Scan for the cell matching the given text and deliver its (X, Y) coordinate at center. 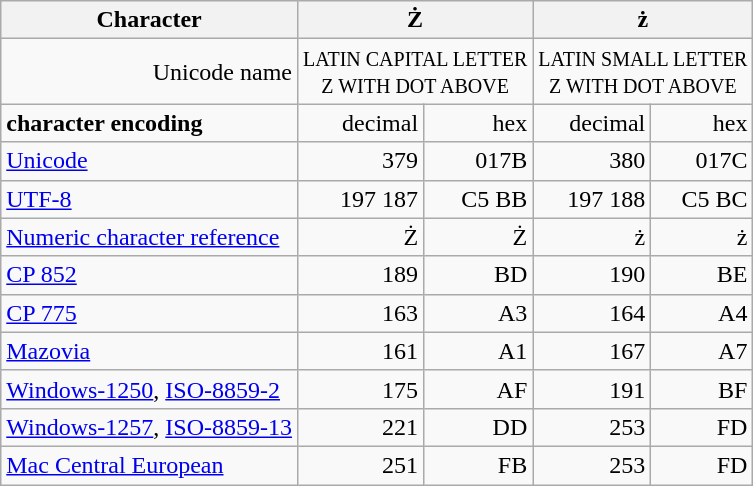
CP 852 (150, 275)
017B (478, 161)
A1 (478, 351)
LATIN SMALL LETTERZ WITH DOT ABOVE (643, 72)
190 (592, 275)
Numeric character reference (150, 237)
Mazovia (150, 351)
BD (478, 275)
379 (360, 161)
Mac Central European (150, 465)
251 (360, 465)
164 (592, 313)
A3 (478, 313)
163 (360, 313)
Windows-1257, ISO-8859-13 (150, 427)
A4 (702, 313)
380 (592, 161)
197 187 (360, 199)
161 (360, 351)
LATIN CAPITAL LETTERZ WITH DOT ABOVE (414, 72)
BF (702, 389)
167 (592, 351)
197 188 (592, 199)
Unicode (150, 161)
191 (592, 389)
017C (702, 161)
Character (150, 20)
221 (360, 427)
C5 BB (478, 199)
FB (478, 465)
CP 775 (150, 313)
character encoding (150, 123)
AF (478, 389)
189 (360, 275)
C5 BC (702, 199)
A7 (702, 351)
BE (702, 275)
Unicode name (150, 72)
175 (360, 389)
DD (478, 427)
Windows-1250, ISO-8859-2 (150, 389)
UTF-8 (150, 199)
